From the cell containing the given text, extract its center point as (X, Y) coordinate. 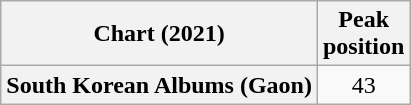
Chart (2021) (160, 34)
43 (363, 85)
South Korean Albums (Gaon) (160, 85)
Peakposition (363, 34)
